From the cell containing the given text, extract its center point as [X, Y] coordinate. 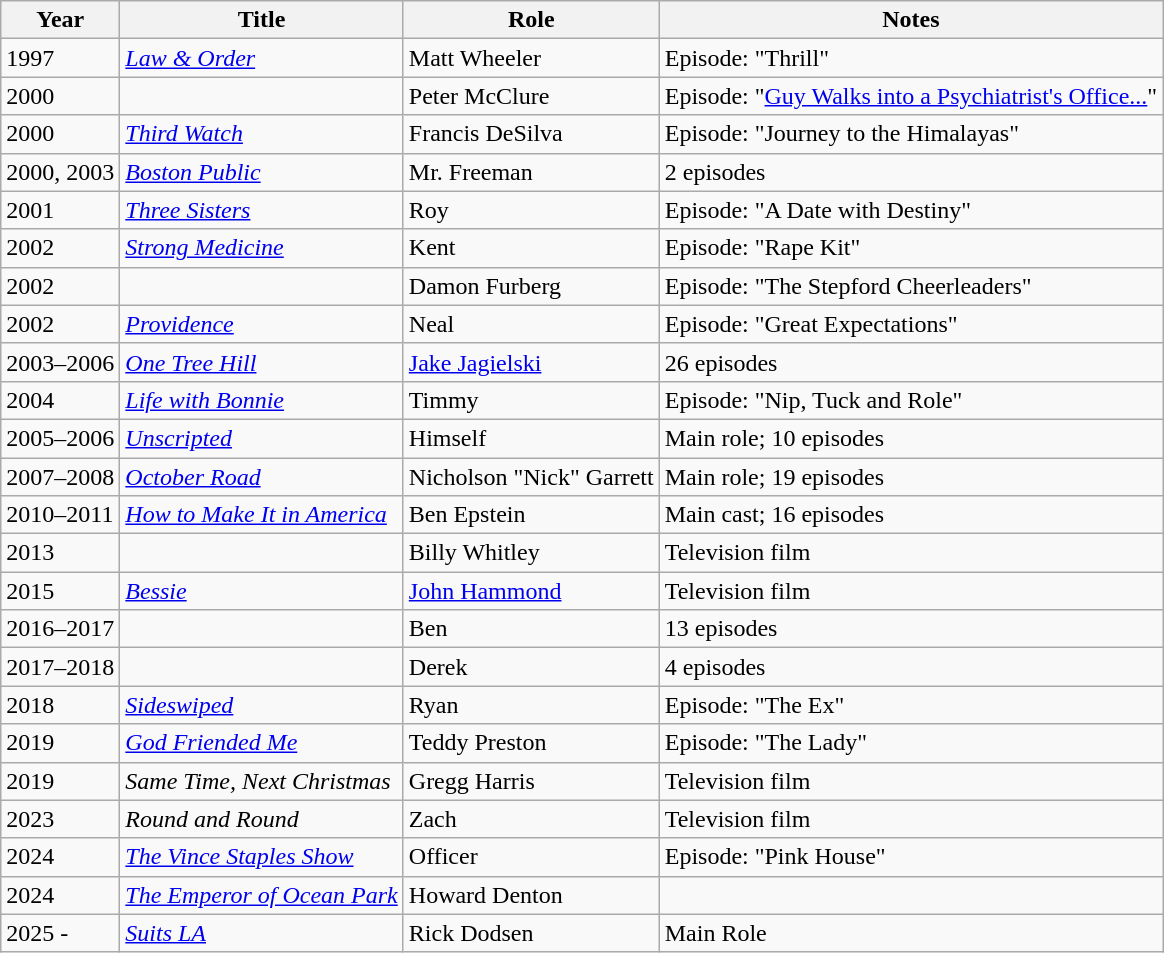
Role [531, 20]
Derek [531, 667]
Episode: "Guy Walks into a Psychiatrist's Office..." [910, 96]
Officer [531, 857]
Himself [531, 438]
Kent [531, 248]
Rick Dodsen [531, 933]
Strong Medicine [262, 248]
2000, 2003 [60, 172]
One Tree Hill [262, 362]
Episode: "The Lady" [910, 743]
Episode: "Rape Kit" [910, 248]
Howard Denton [531, 895]
Round and Round [262, 819]
Episode: "A Date with Destiny" [910, 210]
Main Role [910, 933]
Third Watch [262, 134]
2004 [60, 400]
How to Make It in America [262, 515]
The Vince Staples Show [262, 857]
2010–2011 [60, 515]
4 episodes [910, 667]
Main role; 10 episodes [910, 438]
Bessie [262, 591]
Nicholson "Nick" Garrett [531, 477]
2025 - [60, 933]
Zach [531, 819]
Roy [531, 210]
Jake Jagielski [531, 362]
Title [262, 20]
John Hammond [531, 591]
October Road [262, 477]
2017–2018 [60, 667]
1997 [60, 58]
2 episodes [910, 172]
Timmy [531, 400]
Francis DeSilva [531, 134]
2015 [60, 591]
Billy Whitley [531, 553]
Three Sisters [262, 210]
Ben [531, 629]
Life with Bonnie [262, 400]
The Emperor of Ocean Park [262, 895]
Main role; 19 episodes [910, 477]
2007–2008 [60, 477]
Episode: "Thrill" [910, 58]
Ben Epstein [531, 515]
Episode: "Great Expectations" [910, 324]
Episode: "The Stepford Cheerleaders" [910, 286]
13 episodes [910, 629]
Episode: "Journey to the Himalayas" [910, 134]
Neal [531, 324]
2005–2006 [60, 438]
2001 [60, 210]
2023 [60, 819]
Episode: "Nip, Tuck and Role" [910, 400]
Boston Public [262, 172]
Law & Order [262, 58]
Mr. Freeman [531, 172]
Unscripted [262, 438]
Gregg Harris [531, 781]
Episode: "The Ex" [910, 705]
Main cast; 16 episodes [910, 515]
Episode: "Pink House" [910, 857]
2013 [60, 553]
Peter McClure [531, 96]
Damon Furberg [531, 286]
Suits LA [262, 933]
2016–2017 [60, 629]
Ryan [531, 705]
Providence [262, 324]
Sideswiped [262, 705]
Teddy Preston [531, 743]
Notes [910, 20]
26 episodes [910, 362]
2018 [60, 705]
Year [60, 20]
2003–2006 [60, 362]
God Friended Me [262, 743]
Same Time, Next Christmas [262, 781]
Matt Wheeler [531, 58]
